Output the (X, Y) coordinate of the center of the cell containing the given text.  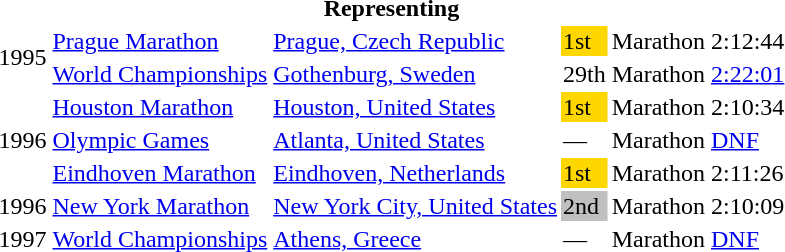
Atlanta, United States (416, 140)
Gothenburg, Sweden (416, 74)
Olympic Games (160, 140)
— (585, 140)
New York City, United States (416, 206)
World Championships (160, 74)
29th (585, 74)
Prague Marathon (160, 41)
2nd (585, 206)
Prague, Czech Republic (416, 41)
New York Marathon (160, 206)
Eindhoven Marathon (160, 173)
Houston Marathon (160, 107)
Eindhoven, Netherlands (416, 173)
Houston, United States (416, 107)
